Provide the (X, Y) coordinate of the cell's center where the given text is located.  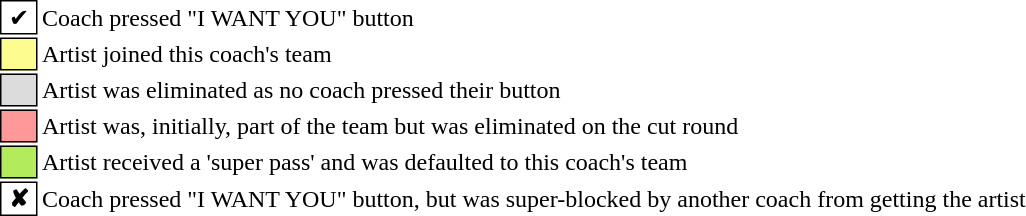
✔ (19, 17)
✘ (19, 199)
